Identify which cell holds the provided text, then report its [x, y] central coordinate. 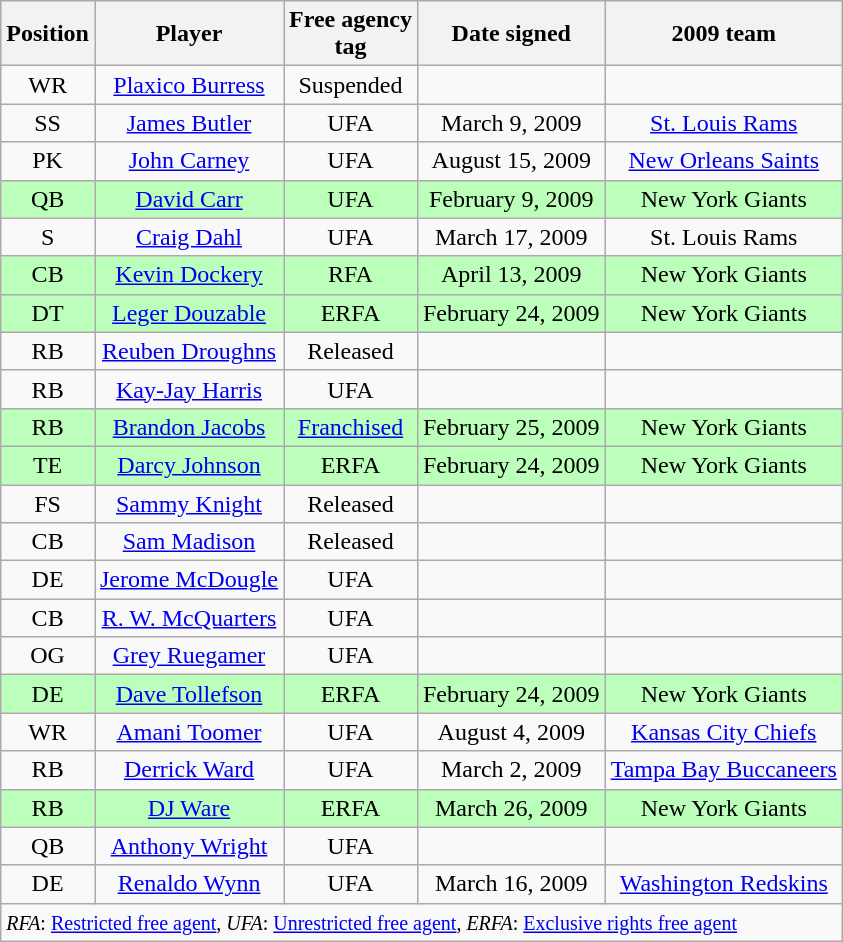
Sammy Knight [188, 503]
Kansas City Chiefs [724, 732]
March 17, 2009 [511, 237]
FS [48, 503]
Reuben Droughns [188, 351]
March 16, 2009 [511, 884]
March 26, 2009 [511, 808]
PK [48, 161]
Date signed [511, 34]
February 9, 2009 [511, 199]
Sam Madison [188, 542]
SS [48, 123]
Craig Dahl [188, 237]
Leger Douzable [188, 313]
DJ Ware [188, 808]
John Carney [188, 161]
Renaldo Wynn [188, 884]
Plaxico Burress [188, 85]
March 2, 2009 [511, 770]
New Orleans Saints [724, 161]
Brandon Jacobs [188, 427]
August 15, 2009 [511, 161]
Grey Ruegamer [188, 656]
Tampa Bay Buccaneers [724, 770]
R. W. McQuarters [188, 618]
Darcy Johnson [188, 465]
Washington Redskins [724, 884]
Franchised [351, 427]
February 25, 2009 [511, 427]
Derrick Ward [188, 770]
David Carr [188, 199]
James Butler [188, 123]
Free agencytag [351, 34]
Kevin Dockery [188, 275]
Anthony Wright [188, 846]
TE [48, 465]
OG [48, 656]
DT [48, 313]
Amani Toomer [188, 732]
Suspended [351, 85]
Kay-Jay Harris [188, 389]
RFA: Restricted free agent, UFA: Unrestricted free agent, ERFA: Exclusive rights free agent [422, 922]
S [48, 237]
Jerome McDougle [188, 580]
RFA [351, 275]
August 4, 2009 [511, 732]
March 9, 2009 [511, 123]
Player [188, 34]
Dave Tollefson [188, 694]
Position [48, 34]
2009 team [724, 34]
April 13, 2009 [511, 275]
